Output the [X, Y] coordinate of the center of the cell containing the given text.  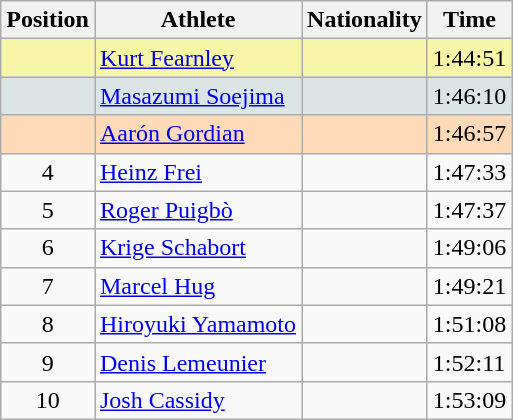
1:46:10 [469, 96]
Athlete [198, 20]
1:49:06 [469, 248]
1:49:21 [469, 286]
7 [48, 286]
1:53:09 [469, 400]
Krige Schabort [198, 248]
1:47:37 [469, 210]
Position [48, 20]
Nationality [365, 20]
1:46:57 [469, 134]
Denis Lemeunier [198, 362]
Aarón Gordian [198, 134]
Roger Puigbò [198, 210]
1:52:11 [469, 362]
Masazumi Soejima [198, 96]
1:47:33 [469, 172]
Hiroyuki Yamamoto [198, 324]
6 [48, 248]
Time [469, 20]
Marcel Hug [198, 286]
5 [48, 210]
Heinz Frei [198, 172]
1:51:08 [469, 324]
Kurt Fearnley [198, 58]
9 [48, 362]
1:44:51 [469, 58]
10 [48, 400]
Josh Cassidy [198, 400]
8 [48, 324]
4 [48, 172]
